Return [X, Y] of the center of cell containing provided text 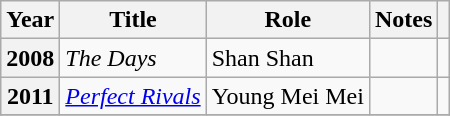
2008 [30, 58]
Young Mei Mei [288, 96]
Year [30, 20]
Perfect Rivals [133, 96]
Role [288, 20]
Title [133, 20]
The Days [133, 58]
Notes [403, 20]
2011 [30, 96]
Shan Shan [288, 58]
